Extract the [x, y] coordinate from the center of the cell holding the provided text.  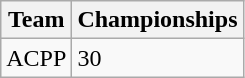
Championships [158, 20]
ACPP [36, 58]
30 [158, 58]
Team [36, 20]
